Return [x, y] of the center of cell containing provided text 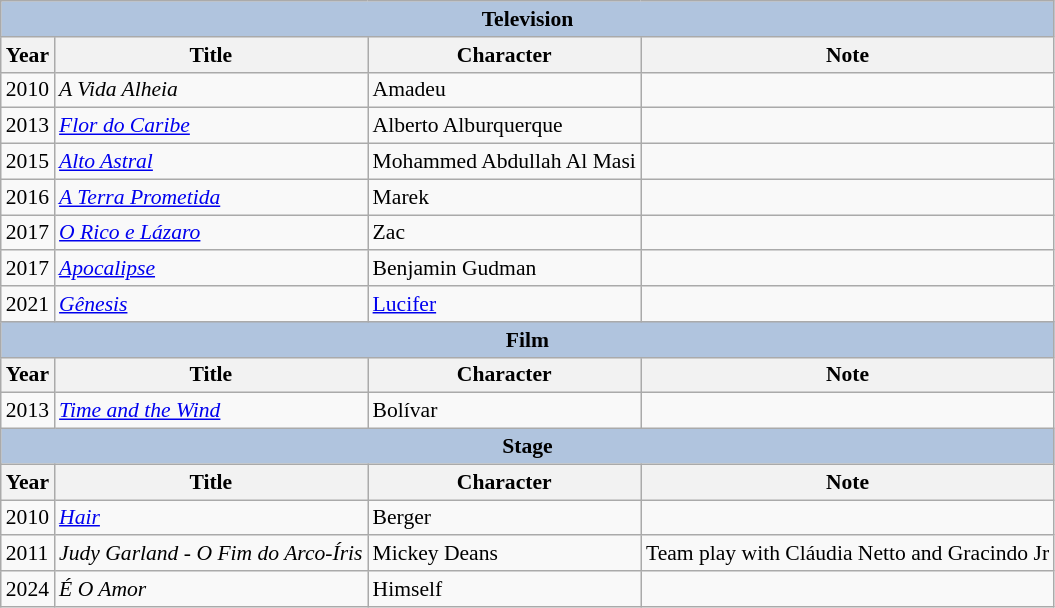
É O Amor [211, 589]
Gênesis [211, 304]
Lucifer [504, 304]
Berger [504, 518]
O Rico e Lázaro [211, 233]
Alberto Alburquerque [504, 126]
Flor do Caribe [211, 126]
Apocalipse [211, 269]
Benjamin Gudman [504, 269]
Mohammed Abdullah Al Masi [504, 162]
Stage [528, 447]
2021 [28, 304]
Alto Astral [211, 162]
Zac [504, 233]
Marek [504, 197]
Film [528, 340]
2016 [28, 197]
2011 [28, 554]
2024 [28, 589]
Judy Garland - O Fim do Arco-Íris [211, 554]
Television [528, 19]
A Terra Prometida [211, 197]
2015 [28, 162]
Time and the Wind [211, 411]
Mickey Deans [504, 554]
Team play with Cláudia Netto and Gracindo Jr [848, 554]
Bolívar [504, 411]
A Vida Alheia [211, 90]
Himself [504, 589]
Hair [211, 518]
Amadeu [504, 90]
